Provide the (x, y) coordinate of the cell's center where the given text is located.  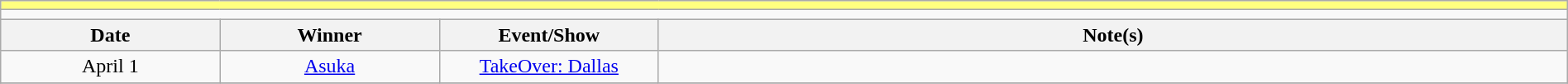
Winner (329, 35)
Event/Show (549, 35)
April 1 (111, 67)
Date (111, 35)
Note(s) (1113, 35)
TakeOver: Dallas (549, 67)
Asuka (329, 67)
